Provide the [x, y] coordinate of the cell's center where the given text is located.  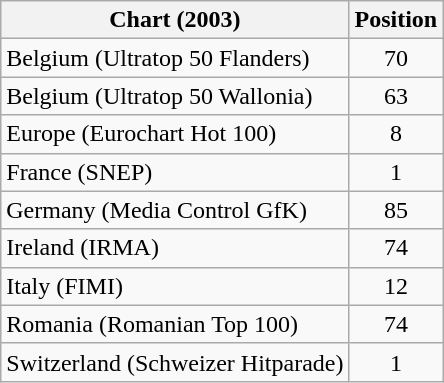
Position [396, 20]
Ireland (IRMA) [175, 248]
Switzerland (Schweizer Hitparade) [175, 362]
Romania (Romanian Top 100) [175, 324]
France (SNEP) [175, 172]
Germany (Media Control GfK) [175, 210]
63 [396, 96]
70 [396, 58]
Chart (2003) [175, 20]
Europe (Eurochart Hot 100) [175, 134]
85 [396, 210]
Belgium (Ultratop 50 Wallonia) [175, 96]
Belgium (Ultratop 50 Flanders) [175, 58]
8 [396, 134]
Italy (FIMI) [175, 286]
12 [396, 286]
